Locate the cell with the specified text and output its (X, Y) center coordinate. 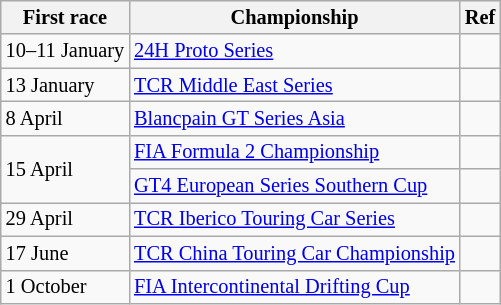
GT4 European Series Southern Cup (294, 186)
17 June (65, 253)
1 October (65, 287)
24H Proto Series (294, 51)
First race (65, 17)
13 January (65, 85)
TCR Middle East Series (294, 85)
8 April (65, 118)
10–11 January (65, 51)
Blancpain GT Series Asia (294, 118)
Ref (480, 17)
29 April (65, 219)
TCR China Touring Car Championship (294, 253)
Championship (294, 17)
FIA Formula 2 Championship (294, 152)
TCR Iberico Touring Car Series (294, 219)
FIA Intercontinental Drifting Cup (294, 287)
15 April (65, 168)
